For the text-containing cell, return its midpoint in [X, Y] coordinate format. 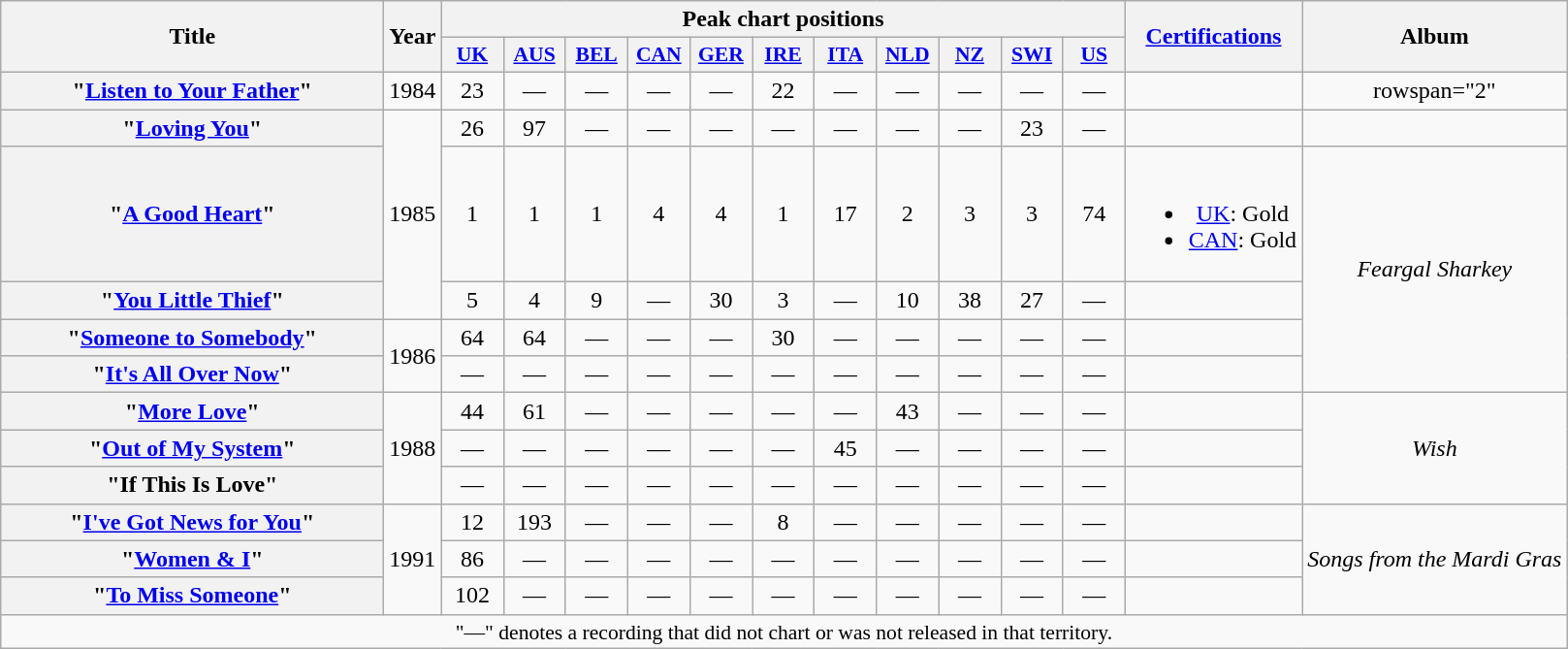
BEL [596, 55]
45 [846, 448]
17 [846, 214]
"Someone to Somebody" [192, 338]
Title [192, 37]
AUS [534, 55]
9 [596, 301]
74 [1094, 214]
NLD [908, 55]
26 [472, 127]
"More Love" [192, 411]
193 [534, 522]
Year [413, 37]
97 [534, 127]
22 [784, 90]
Songs from the Mardi Gras [1435, 559]
Feargal Sharkey [1435, 270]
UK [472, 55]
86 [472, 559]
"Women & I" [192, 559]
1984 [413, 90]
Album [1435, 37]
61 [534, 411]
"If This Is Love" [192, 485]
10 [908, 301]
NZ [970, 55]
12 [472, 522]
1986 [413, 356]
"It's All Over Now" [192, 374]
44 [472, 411]
rowspan="2" [1435, 90]
"I've Got News for You" [192, 522]
Wish [1435, 448]
GER [720, 55]
ITA [846, 55]
1985 [413, 213]
Peak chart positions [784, 19]
"Loving You" [192, 127]
"To Miss Someone" [192, 596]
5 [472, 301]
8 [784, 522]
"Listen to Your Father" [192, 90]
38 [970, 301]
1991 [413, 559]
"A Good Heart" [192, 214]
UK: GoldCAN: Gold [1213, 214]
1988 [413, 448]
"You Little Thief" [192, 301]
27 [1032, 301]
2 [908, 214]
IRE [784, 55]
"Out of My System" [192, 448]
Certifications [1213, 37]
"—" denotes a recording that did not chart or was not released in that territory. [784, 632]
US [1094, 55]
SWI [1032, 55]
43 [908, 411]
CAN [658, 55]
102 [472, 596]
